Pinpoint the cell where the given text exists, returning its (x, y) midpoint coordinate. 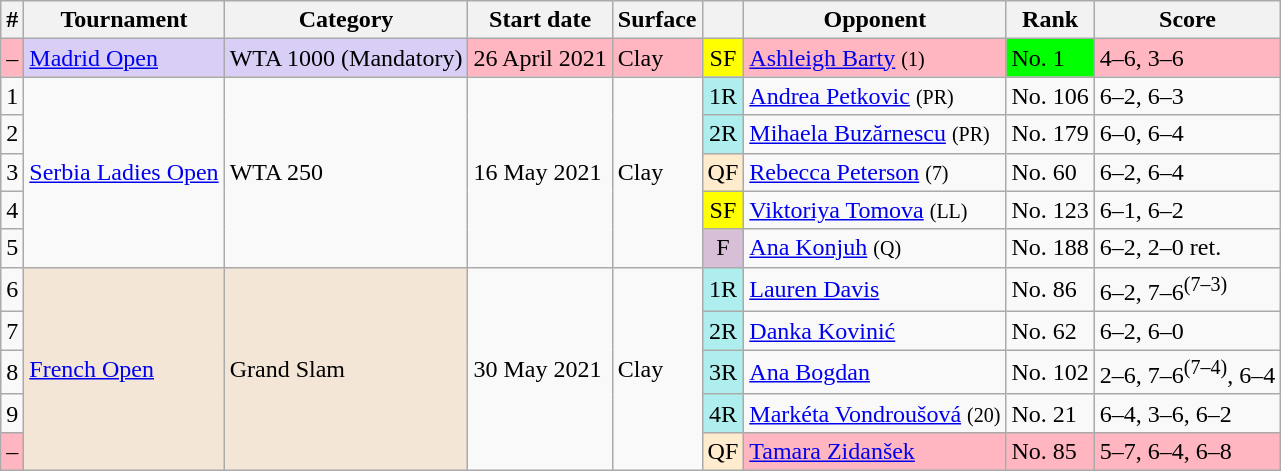
3 (12, 172)
Madrid Open (124, 58)
Markéta Vondroušová (20) (875, 413)
2–6, 7–6(7–4), 6–4 (1187, 372)
6–0, 6–4 (1187, 134)
2 (12, 134)
30 May 2021 (540, 368)
No. 21 (1050, 413)
WTA 1000 (Mandatory) (346, 58)
Score (1187, 20)
Surface (657, 20)
5 (12, 248)
Category (346, 20)
No. 1 (1050, 58)
4–6, 3–6 (1187, 58)
Viktoriya Tomova (LL) (875, 210)
# (12, 20)
No. 102 (1050, 372)
5–7, 6–4, 6–8 (1187, 451)
No. 123 (1050, 210)
Start date (540, 20)
7 (12, 331)
16 May 2021 (540, 172)
Tamara Zidanšek (875, 451)
6–2, 6–3 (1187, 96)
9 (12, 413)
6–2, 2–0 ret. (1187, 248)
Ana Konjuh (Q) (875, 248)
4 (12, 210)
Lauren Davis (875, 290)
No. 85 (1050, 451)
No. 188 (1050, 248)
Ana Bogdan (875, 372)
No. 179 (1050, 134)
3R (723, 372)
6 (12, 290)
6–4, 3–6, 6–2 (1187, 413)
6–2, 7–6(7–3) (1187, 290)
Rebecca Peterson (7) (875, 172)
Grand Slam (346, 368)
Tournament (124, 20)
WTA 250 (346, 172)
6–2, 6–4 (1187, 172)
6–2, 6–0 (1187, 331)
8 (12, 372)
4R (723, 413)
No. 60 (1050, 172)
No. 62 (1050, 331)
1 (12, 96)
French Open (124, 368)
6–1, 6–2 (1187, 210)
Opponent (875, 20)
No. 86 (1050, 290)
Mihaela Buzărnescu (PR) (875, 134)
Rank (1050, 20)
Ashleigh Barty (1) (875, 58)
F (723, 248)
Andrea Petkovic (PR) (875, 96)
No. 106 (1050, 96)
26 April 2021 (540, 58)
Danka Kovinić (875, 331)
Serbia Ladies Open (124, 172)
